Pinpoint the cell where the given text exists, returning its [X, Y] midpoint coordinate. 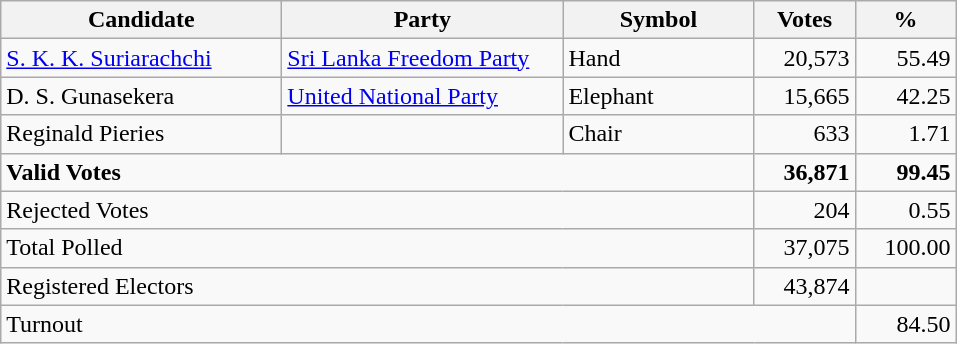
55.49 [906, 58]
43,874 [804, 286]
Reginald Pieries [142, 134]
Chair [658, 134]
Turnout [428, 324]
Registered Electors [378, 286]
42.25 [906, 96]
Rejected Votes [378, 210]
100.00 [906, 248]
Valid Votes [378, 172]
% [906, 20]
Party [422, 20]
99.45 [906, 172]
Candidate [142, 20]
1.71 [906, 134]
0.55 [906, 210]
D. S. Gunasekera [142, 96]
Hand [658, 58]
204 [804, 210]
Sri Lanka Freedom Party [422, 58]
15,665 [804, 96]
Elephant [658, 96]
Total Polled [378, 248]
36,871 [804, 172]
20,573 [804, 58]
Votes [804, 20]
37,075 [804, 248]
Symbol [658, 20]
84.50 [906, 324]
633 [804, 134]
United National Party [422, 96]
S. K. K. Suriarachchi [142, 58]
